Return the (x, y) coordinate for the center point of the cell that contains the specified text.  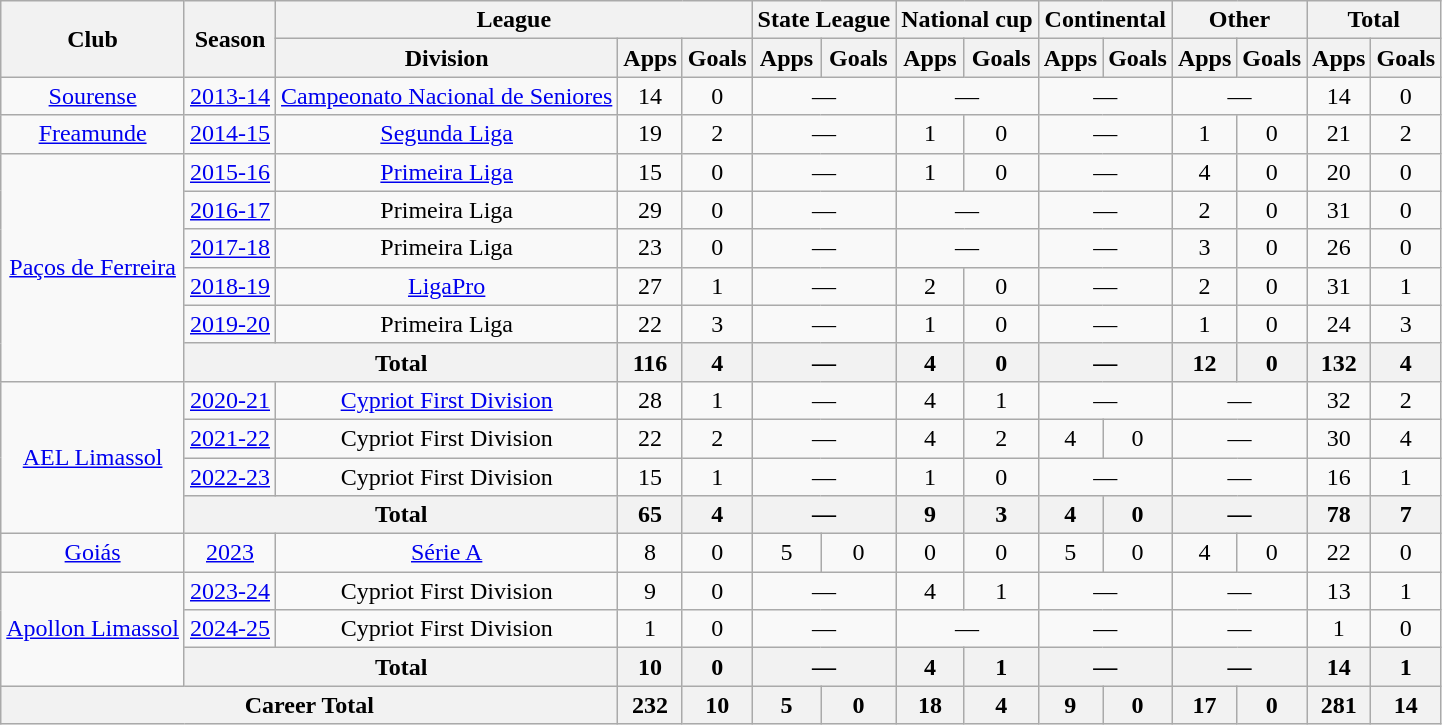
8 (650, 553)
7 (1406, 515)
2023-24 (230, 591)
AEL Limassol (93, 457)
78 (1339, 515)
Apollon Limassol (93, 629)
State League (824, 20)
Other (1239, 20)
17 (1204, 705)
2017-18 (230, 248)
32 (1339, 400)
Goiás (93, 553)
12 (1204, 362)
29 (650, 210)
30 (1339, 438)
21 (1339, 134)
232 (650, 705)
Division (447, 58)
26 (1339, 248)
Paços de Ferreira (93, 267)
2023 (230, 553)
28 (650, 400)
2019-20 (230, 324)
Season (230, 39)
23 (650, 248)
2024-25 (230, 629)
Continental (1105, 20)
132 (1339, 362)
2021-22 (230, 438)
281 (1339, 705)
65 (650, 515)
Career Total (310, 705)
27 (650, 286)
Sourense (93, 96)
Série A (447, 553)
24 (1339, 324)
2016-17 (230, 210)
2018-19 (230, 286)
Segunda Liga (447, 134)
13 (1339, 591)
League (514, 20)
Freamunde (93, 134)
18 (930, 705)
2014-15 (230, 134)
2020-21 (230, 400)
National cup (967, 20)
116 (650, 362)
Club (93, 39)
Campeonato Nacional de Seniores (447, 96)
2022-23 (230, 477)
19 (650, 134)
2015-16 (230, 172)
2013-14 (230, 96)
20 (1339, 172)
LigaPro (447, 286)
16 (1339, 477)
